Provide the [x, y] coordinate of the cell's center where the given text is located.  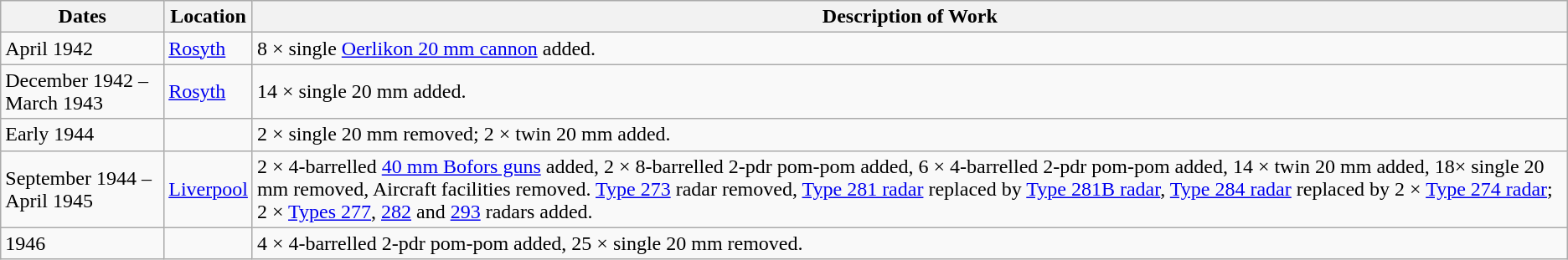
April 1942 [82, 48]
4 × 4-barrelled 2-pdr pom-pom added, 25 × single 20 mm removed. [910, 243]
1946 [82, 243]
14 × single 20 mm added. [910, 92]
Early 1944 [82, 135]
December 1942 – March 1943 [82, 92]
Dates [82, 17]
September 1944 – April 1945 [82, 189]
8 × single Oerlikon 20 mm cannon added. [910, 48]
Location [209, 17]
Liverpool [209, 189]
2 × single 20 mm removed; 2 × twin 20 mm added. [910, 135]
Description of Work [910, 17]
